Capture the cell that displays the provided text and extract its [X, Y] central coordinate. 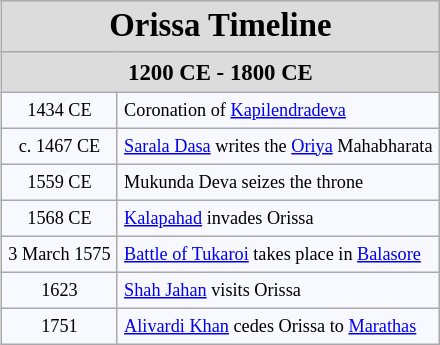
Coronation of Kapilendradeva [278, 110]
Shah Jahan visits Orissa [278, 290]
c. 1467 CE [60, 146]
1568 CE [60, 218]
1559 CE [60, 182]
Battle of Tukaroi takes place in Balasore [278, 254]
Alivardi Khan cedes Orissa to Marathas [278, 326]
1751 [60, 326]
3 March 1575 [60, 254]
Mukunda Deva seizes the throne [278, 182]
1623 [60, 290]
Sarala Dasa writes the Oriya Mahabharata [278, 146]
1434 CE [60, 110]
Orissa Timeline [221, 26]
Kalapahad invades Orissa [278, 218]
1200 CE - 1800 CE [221, 71]
